Find where the given text appears and provide that cell's center as [x, y] coordinate. 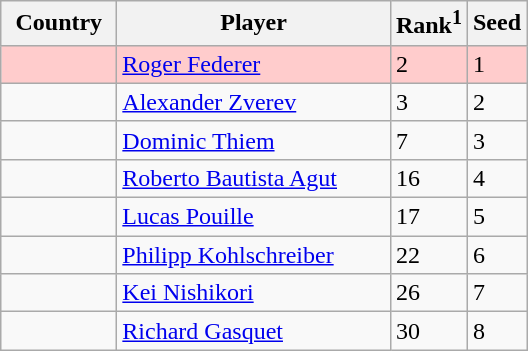
Alexander Zverev [254, 102]
Country [59, 24]
30 [428, 331]
17 [428, 217]
26 [428, 293]
Roger Federer [254, 64]
4 [496, 178]
22 [428, 255]
Seed [496, 24]
Philipp Kohlschreiber [254, 255]
Lucas Pouille [254, 217]
Player [254, 24]
Richard Gasquet [254, 331]
16 [428, 178]
Kei Nishikori [254, 293]
Roberto Bautista Agut [254, 178]
Dominic Thiem [254, 140]
Rank1 [428, 24]
8 [496, 331]
5 [496, 217]
1 [496, 64]
6 [496, 255]
